Scan for the cell matching the given text and deliver its [X, Y] coordinate at center. 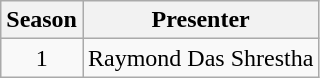
Season [42, 20]
Presenter [200, 20]
Raymond Das Shrestha [200, 58]
1 [42, 58]
